For the text-containing cell, return its midpoint in (x, y) coordinate format. 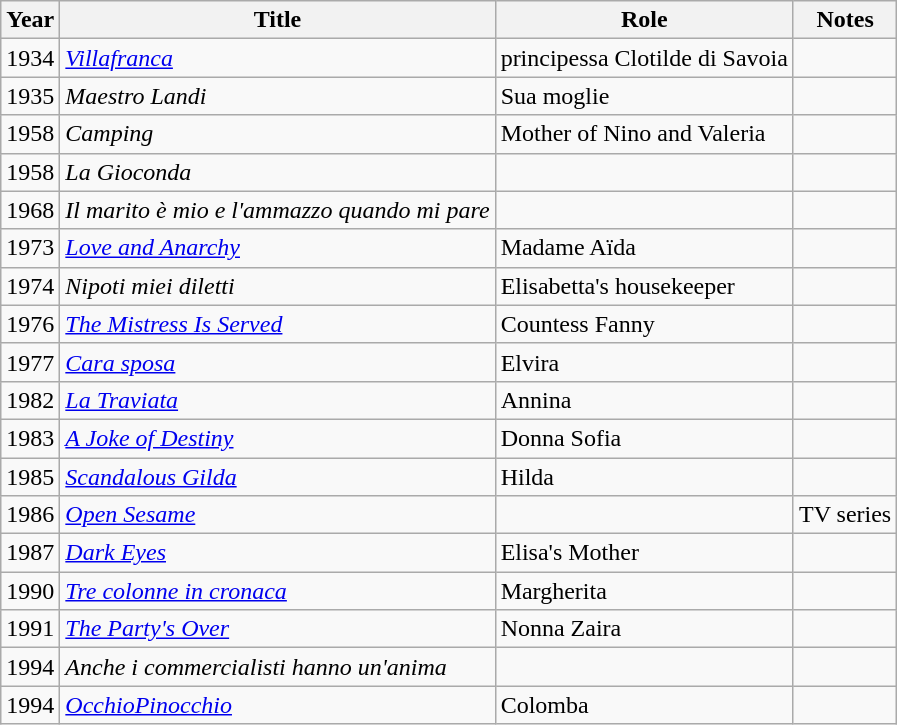
Villafranca (278, 58)
1977 (30, 362)
Sua moglie (644, 96)
The Mistress Is Served (278, 324)
La Traviata (278, 400)
1983 (30, 438)
Tre colonne in cronaca (278, 591)
principessa Clotilde di Savoia (644, 58)
Nipoti miei diletti (278, 286)
1973 (30, 248)
1974 (30, 286)
OcchioPinocchio (278, 705)
Elisabetta's housekeeper (644, 286)
Hilda (644, 477)
Title (278, 20)
1976 (30, 324)
Elvira (644, 362)
Dark Eyes (278, 553)
Mother of Nino and Valeria (644, 134)
1986 (30, 515)
Love and Anarchy (278, 248)
Cara sposa (278, 362)
A Joke of Destiny (278, 438)
1991 (30, 629)
Anche i commercialisti hanno un'anima (278, 667)
La Gioconda (278, 172)
Donna Sofia (644, 438)
1934 (30, 58)
Madame Aïda (644, 248)
Notes (844, 20)
Role (644, 20)
Nonna Zaira (644, 629)
1987 (30, 553)
1985 (30, 477)
Open Sesame (278, 515)
Camping (278, 134)
Elisa's Mother (644, 553)
1982 (30, 400)
The Party's Over (278, 629)
Countess Fanny (644, 324)
Il marito è mio e l'ammazzo quando mi pare (278, 210)
Annina (644, 400)
Margherita (644, 591)
Year (30, 20)
1968 (30, 210)
1935 (30, 96)
Scandalous Gilda (278, 477)
Colomba (644, 705)
Maestro Landi (278, 96)
TV series (844, 515)
1990 (30, 591)
